Determine the [x, y] coordinate at the center of the cell enclosing the given text.  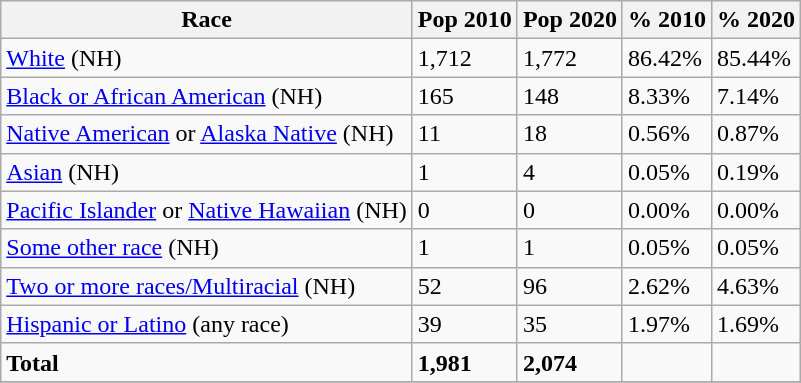
52 [464, 286]
Two or more races/Multiracial (NH) [207, 286]
Pop 2010 [464, 20]
148 [570, 96]
Asian (NH) [207, 172]
35 [570, 324]
18 [570, 134]
1,712 [464, 58]
Pop 2020 [570, 20]
0.87% [756, 134]
1,772 [570, 58]
4 [570, 172]
Black or African American (NH) [207, 96]
7.14% [756, 96]
0.56% [666, 134]
8.33% [666, 96]
Total [207, 362]
% 2020 [756, 20]
Race [207, 20]
85.44% [756, 58]
Hispanic or Latino (any race) [207, 324]
% 2010 [666, 20]
2.62% [666, 286]
Native American or Alaska Native (NH) [207, 134]
White (NH) [207, 58]
1.69% [756, 324]
11 [464, 134]
86.42% [666, 58]
0.19% [756, 172]
39 [464, 324]
1,981 [464, 362]
Pacific Islander or Native Hawaiian (NH) [207, 210]
1.97% [666, 324]
165 [464, 96]
96 [570, 286]
4.63% [756, 286]
2,074 [570, 362]
Some other race (NH) [207, 248]
